Identify which cell holds the provided text, then report its [x, y] central coordinate. 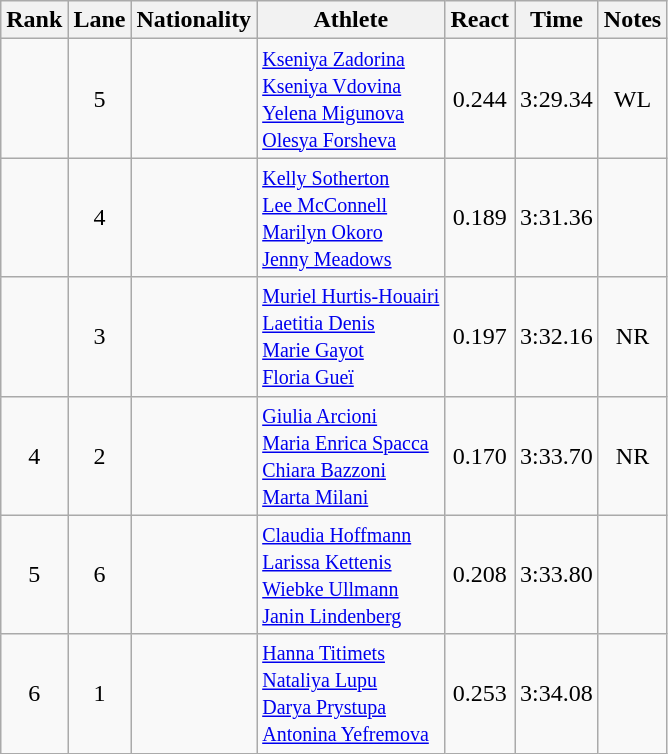
3:33.70 [557, 456]
Kelly SothertonLee McConnellMarilyn OkoroJenny Meadows [351, 218]
Kseniya ZadorinaKseniya VdovinaYelena MigunovaOlesya Forsheva [351, 98]
Notes [632, 20]
3:29.34 [557, 98]
Rank [34, 20]
3:32.16 [557, 336]
2 [100, 456]
0.208 [480, 574]
Claudia HoffmannLarissa KettenisWiebke UllmannJanin Lindenberg [351, 574]
1 [100, 694]
Lane [100, 20]
WL [632, 98]
3 [100, 336]
Hanna TitimetsNataliya LupuDarya PrystupaAntonina Yefremova [351, 694]
0.244 [480, 98]
0.253 [480, 694]
Muriel Hurtis-HouairiLaetitia DenisMarie GayotFloria Gueï [351, 336]
3:33.80 [557, 574]
Time [557, 20]
React [480, 20]
3:34.08 [557, 694]
0.197 [480, 336]
Giulia ArcioniMaria Enrica SpaccaChiara BazzoniMarta Milani [351, 456]
Nationality [194, 20]
Athlete [351, 20]
3:31.36 [557, 218]
0.170 [480, 456]
0.189 [480, 218]
